Extract the [x, y] coordinate from the center of the cell holding the provided text.  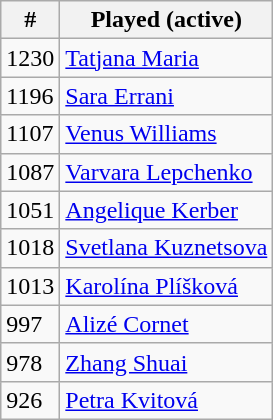
Venus Williams [166, 134]
Angelique Kerber [166, 210]
Varvara Lepchenko [166, 172]
1051 [30, 210]
Svetlana Kuznetsova [166, 248]
1087 [30, 172]
Played (active) [166, 20]
Tatjana Maria [166, 58]
1230 [30, 58]
997 [30, 324]
Alizé Cornet [166, 324]
1107 [30, 134]
978 [30, 362]
Sara Errani [166, 96]
Zhang Shuai [166, 362]
926 [30, 400]
1018 [30, 248]
Petra Kvitová [166, 400]
# [30, 20]
Karolína Plíšková [166, 286]
1196 [30, 96]
1013 [30, 286]
